Detect which cell encompasses the target text, then output its (X, Y) center coordinate. 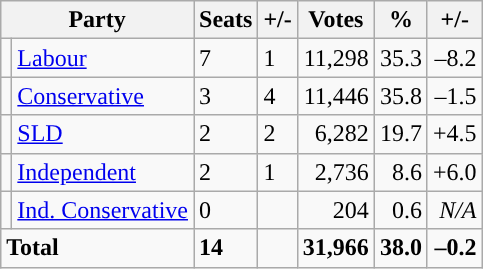
N/A (454, 210)
SLD (103, 134)
–1.5 (454, 96)
4 (278, 96)
+4.5 (454, 134)
11,298 (336, 58)
204 (336, 210)
Conservative (103, 96)
0 (226, 210)
14 (226, 248)
6,282 (336, 134)
Ind. Conservative (103, 210)
19.7 (400, 134)
% (400, 20)
Votes (336, 20)
38.0 (400, 248)
–8.2 (454, 58)
3 (226, 96)
Seats (226, 20)
7 (226, 58)
Party (98, 20)
Total (98, 248)
2,736 (336, 172)
35.3 (400, 58)
+6.0 (454, 172)
35.8 (400, 96)
8.6 (400, 172)
11,446 (336, 96)
Independent (103, 172)
31,966 (336, 248)
–0.2 (454, 248)
0.6 (400, 210)
Labour (103, 58)
